Output the [X, Y] coordinate of the center of the cell containing the given text.  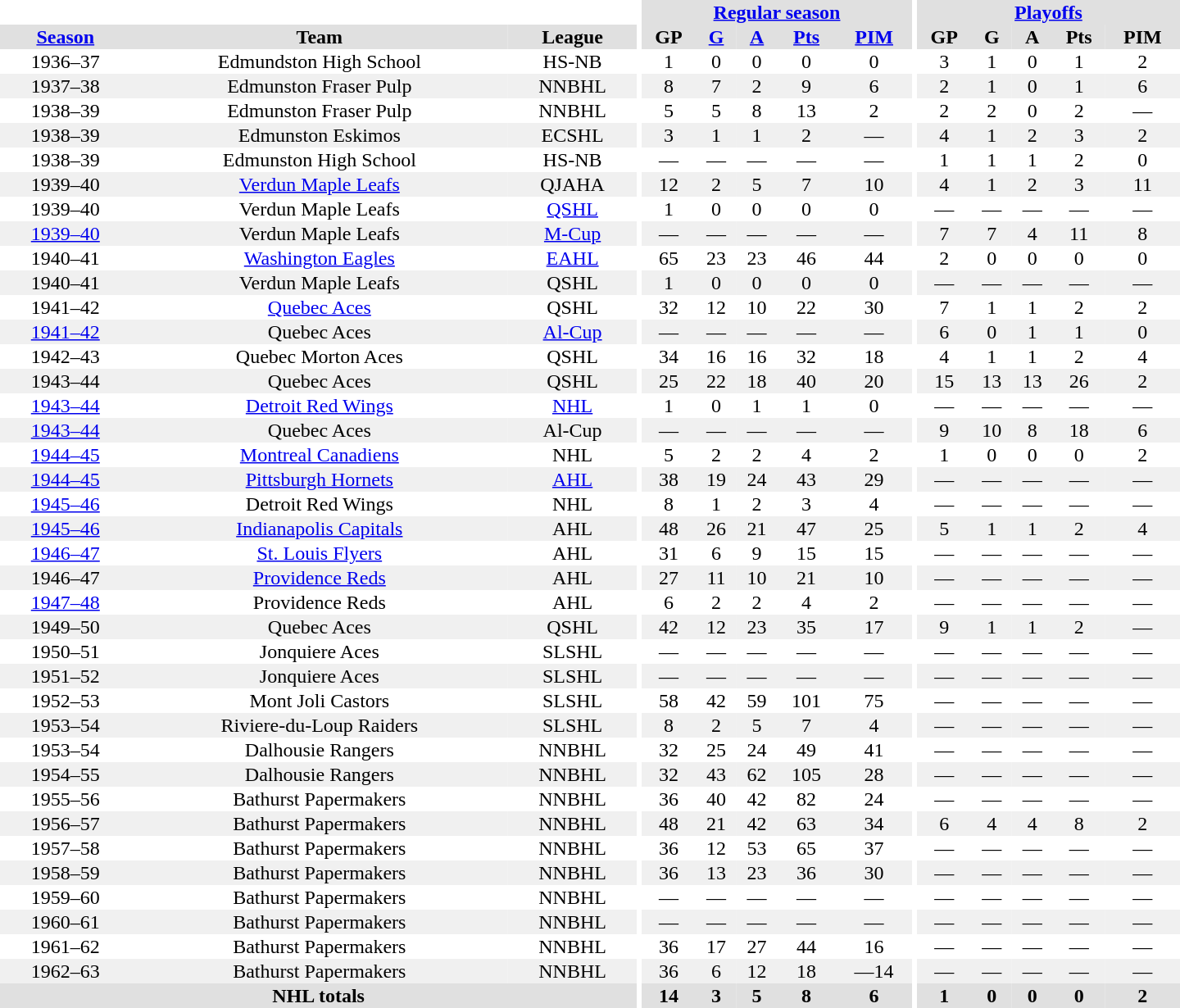
Indianapolis Capitals [320, 529]
Team [320, 37]
Riviere-du-Loup Raiders [320, 725]
82 [806, 799]
1955–56 [66, 799]
Montreal Canadiens [320, 455]
1951–52 [66, 676]
46 [806, 258]
1961–62 [66, 947]
League [572, 37]
1957–58 [66, 848]
1942–43 [66, 356]
1956–57 [66, 824]
Edmunston High School [320, 160]
1954–55 [66, 774]
1960–61 [66, 922]
M-Cup [572, 234]
1952–53 [66, 701]
20 [874, 381]
1959–60 [66, 897]
47 [806, 529]
1947–48 [66, 602]
41 [874, 750]
28 [874, 774]
Edmunston Eskimos [320, 135]
59 [757, 701]
1950–51 [66, 652]
1949–50 [66, 627]
58 [669, 701]
Pittsburgh Hornets [320, 479]
1937–38 [66, 86]
1958–59 [66, 873]
EAHL [572, 258]
31 [669, 553]
Playoffs [1049, 12]
Regular season [777, 12]
NHL totals [318, 996]
St. Louis Flyers [320, 553]
14 [669, 996]
49 [806, 750]
1936–37 [66, 61]
ECSHL [572, 135]
101 [806, 701]
53 [757, 848]
QJAHA [572, 184]
Season [66, 37]
19 [716, 479]
Quebec Morton Aces [320, 356]
38 [669, 479]
Edmundston High School [320, 61]
29 [874, 479]
Mont Joli Castors [320, 701]
75 [874, 701]
1962–63 [66, 971]
Washington Eagles [320, 258]
62 [757, 774]
—14 [874, 971]
35 [806, 627]
37 [874, 848]
63 [806, 824]
105 [806, 774]
